Capture the cell that displays the provided text and extract its [X, Y] central coordinate. 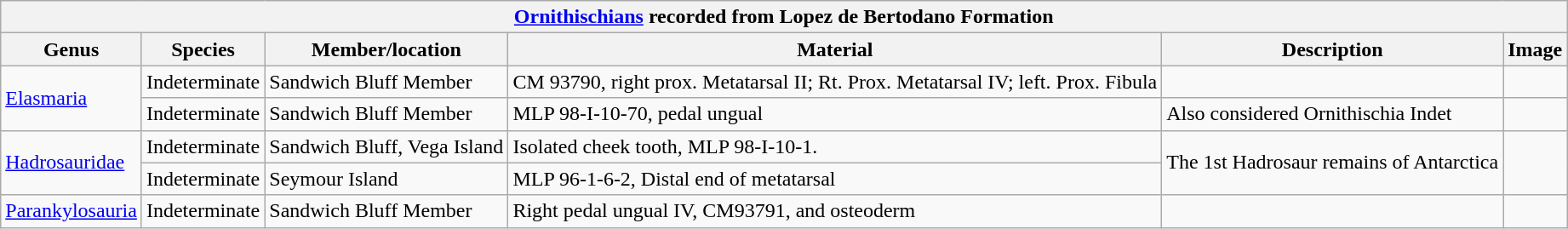
MLP 96-1-6-2, Distal end of metatarsal [835, 179]
CM 93790, right prox. Metatarsal II; Rt. Prox. Metatarsal IV; left. Prox. Fibula [835, 82]
Elasmaria [72, 98]
Hadrosauridae [72, 163]
Material [835, 49]
Image [1536, 49]
Species [203, 49]
Genus [72, 49]
Member/location [386, 49]
Ornithischians recorded from Lopez de Bertodano Formation [784, 17]
Also considered Ornithischia Indet [1333, 114]
Seymour Island [386, 179]
Isolated cheek tooth, MLP 98-I-10-1. [835, 146]
MLP 98-I-10-70, pedal ungual [835, 114]
The 1st Hadrosaur remains of Antarctica [1333, 163]
Description [1333, 49]
Sandwich Bluff, Vega Island [386, 146]
Parankylosauria [72, 211]
Right pedal ungual IV, CM93791, and osteoderm [835, 211]
